Pinpoint the cell where the given text exists, returning its [X, Y] midpoint coordinate. 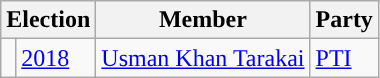
PTI [344, 58]
Election [48, 20]
Usman Khan Tarakai [203, 58]
2018 [56, 58]
Party [344, 20]
Member [203, 20]
